Output the (X, Y) coordinate of the center of the cell containing the given text.  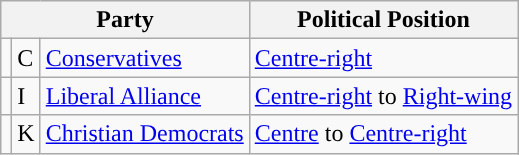
Christian Democrats (144, 134)
Liberal Alliance (144, 96)
I (26, 96)
Party (125, 20)
Centre-right (383, 58)
Political Position (383, 20)
K (26, 134)
Centre to Centre-right (383, 134)
Centre-right to Right-wing (383, 96)
Conservatives (144, 58)
C (26, 58)
